Locate the cell with the specified text and output its (x, y) center coordinate. 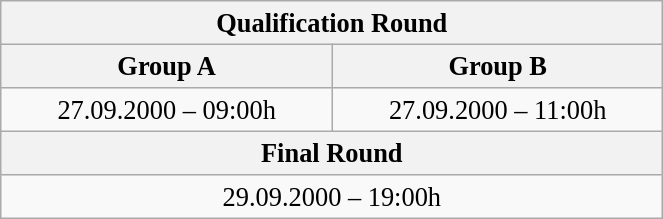
Qualification Round (332, 22)
27.09.2000 – 09:00h (167, 109)
29.09.2000 – 19:00h (332, 197)
Final Round (332, 153)
Group B (497, 66)
27.09.2000 – 11:00h (497, 109)
Group A (167, 66)
